Find where the given text appears and provide that cell's center as (X, Y) coordinate. 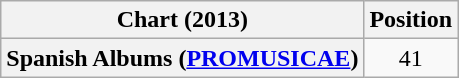
Position (411, 20)
41 (411, 58)
Chart (2013) (182, 20)
Spanish Albums (PROMUSICAE) (182, 58)
